Capture the cell that displays the provided text and extract its (X, Y) central coordinate. 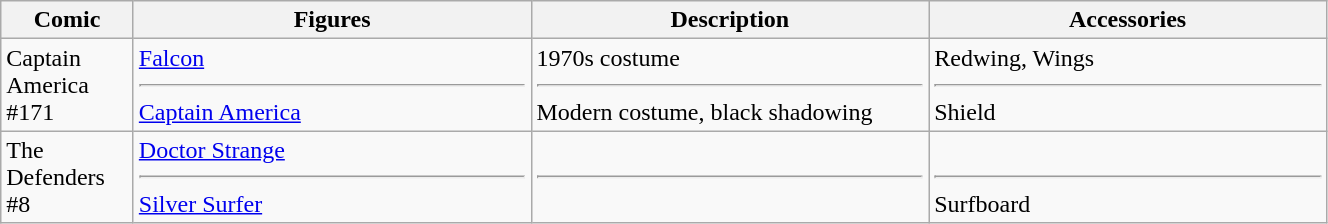
The Defenders #8 (68, 177)
Surfboard (1128, 177)
FalconCaptain America (332, 85)
Comic (68, 20)
Description (730, 20)
Accessories (1128, 20)
Figures (332, 20)
Redwing, WingsShield (1128, 85)
Captain America #171 (68, 85)
Doctor StrangeSilver Surfer (332, 177)
1970s costumeModern costume, black shadowing (730, 85)
